Search for the cell housing the specified text and yield its (x, y) center coordinate. 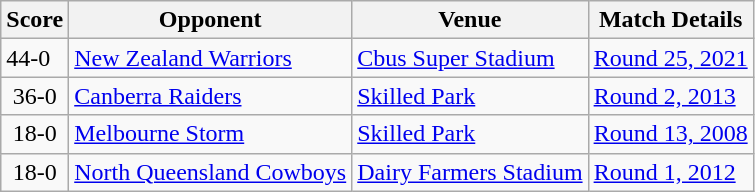
North Queensland Cowboys (210, 172)
Score (35, 20)
Round 2, 2013 (670, 96)
Round 25, 2021 (670, 58)
New Zealand Warriors (210, 58)
Canberra Raiders (210, 96)
Round 13, 2008 (670, 134)
Cbus Super Stadium (470, 58)
44-0 (35, 58)
36-0 (35, 96)
Round 1, 2012 (670, 172)
Dairy Farmers Stadium (470, 172)
Match Details (670, 20)
Venue (470, 20)
Opponent (210, 20)
Melbourne Storm (210, 134)
